Identify which cell holds the provided text, then report its (X, Y) central coordinate. 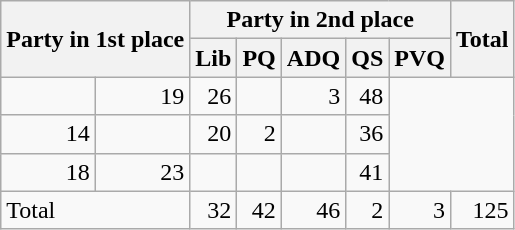
23 (142, 172)
20 (214, 134)
ADQ (313, 58)
Lib (214, 58)
41 (368, 172)
32 (214, 210)
26 (214, 96)
48 (368, 96)
QS (368, 58)
Party in 2nd place (320, 20)
PQ (259, 58)
14 (48, 134)
46 (313, 210)
36 (368, 134)
PVQ (420, 58)
42 (259, 210)
125 (482, 210)
18 (48, 172)
19 (142, 96)
Party in 1st place (96, 39)
